Provide the (x, y) coordinate of the cell's center where the given text is located.  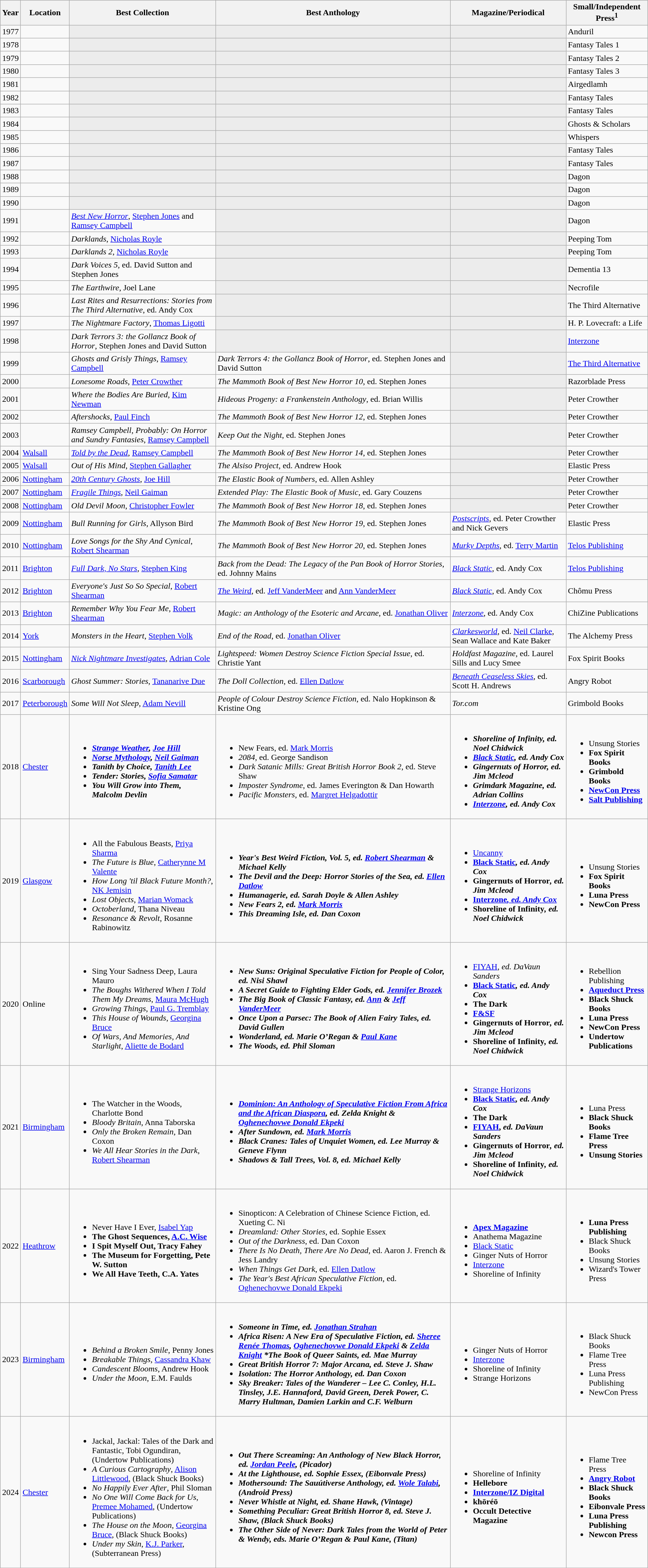
Unsung StoriesFox Spirit BooksLuna PressNewCon Press (607, 881)
Where the Bodies Are Buried, Kim Newman (143, 399)
Interzone (607, 341)
1985 (10, 137)
Darklands, Nicholas Royle (143, 238)
Holdfast Magazine, ed. Laurel Sills and Lucy Smee (508, 658)
Postscripts, ed. Peter Crowther and Nick Gevers (508, 523)
2012 (10, 590)
2020 (10, 1004)
Fantasy Tales 3 (607, 71)
Told by the Dead, Ramsey Campbell (143, 453)
Small/Independent Press1 (607, 13)
2003 (10, 435)
Some Will Not Sleep, Adam Nevill (143, 703)
2018 (10, 767)
2006 (10, 479)
1990 (10, 203)
Dementia 13 (607, 269)
2013 (10, 613)
Rebellion PublishingAqueduct PressBlack Shuck BooksLuna PressNewCon PressUndertow Publications (607, 1004)
Whispers (607, 137)
1998 (10, 341)
The Mammoth Book of Best New Horror 10, ed. Stephen Jones (333, 381)
Glasgow (45, 881)
2022 (10, 1246)
1979 (10, 58)
Ghost Summer: Stories, Tananarive Due (143, 681)
1984 (10, 124)
Clarkesworld, ed. Neil Clarke, Sean Wallace and Kate Baker (508, 636)
Full Dark, No Stars, Stephen King (143, 568)
Fox Spirit Books (607, 658)
1997 (10, 323)
Ghosts & Scholars (607, 124)
Beneath Ceaseless Skies, ed. Scott H. Andrews (508, 681)
H. P. Lovecraft: a Life (607, 323)
Flame Tree PressAngry RobotBlack Shuck BooksEibonvale PressLuna Press PublishingNewcon Press (607, 1492)
Dark Voices 5, ed. David Sutton and Stephen Jones (143, 269)
FIYAH, ed. DaVaun SandersBlack Static, ed. Andy CoxThe DarkF&SFGingernuts of Horror, ed. Jim McleodShoreline of Infinity, ed. Noel Chidwick (508, 1004)
The Mammoth Book of Best New Horror 20, ed. Stephen Jones (333, 545)
2011 (10, 568)
1986 (10, 150)
2023 (10, 1359)
Murky Depths, ed. Terry Martin (508, 545)
The Mammoth Book of Best New Horror 14, ed. Stephen Jones (333, 453)
Keep Out the Night, ed. Stephen Jones (333, 435)
Nick Nightmare Investigates, Adrian Cole (143, 658)
Unsung StoriesFox Spirit BooksGrimbold BooksNewCon PressSalt Publishing (607, 767)
The Doll Collection, ed. Ellen Datlow (333, 681)
The Mammoth Book of Best New Horror 12, ed. Stephen Jones (333, 417)
2010 (10, 545)
Airgedlamh (607, 84)
Old Devil Moon, Christopher Fowler (143, 505)
Best Collection (143, 13)
Back from the Dead: The Legacy of the Pan Book of Horror Stories, ed. Johnny Mains (333, 568)
Last Rites and Resurrections: Stories from The Third Alternative, ed. Andy Cox (143, 305)
2005 (10, 466)
Heathrow (45, 1246)
Bull Running for Girls, Allyson Bird (143, 523)
Chômu Press (607, 590)
The Elastic Book of Numbers, ed. Allen Ashley (333, 479)
Luna Press PublishingBlack Shuck BooksUnsung StoriesWizard's Tower Press (607, 1246)
The Mammoth Book of Best New Horror 18, ed. Stephen Jones (333, 505)
Extended Play: The Elastic Book of Music, ed. Gary Couzens (333, 492)
2019 (10, 881)
Monsters in the Heart, Stephen Volk (143, 636)
1994 (10, 269)
Grimbold Books (607, 703)
The Alchemy Press (607, 636)
1980 (10, 71)
2008 (10, 505)
Out of His Mind, Stephen Gallagher (143, 466)
The Alsiso Project, ed. Andrew Hook (333, 466)
1988 (10, 176)
1991 (10, 221)
Fantasy Tales 2 (607, 58)
Ghosts and Grisly Things, Ramsey Campbell (143, 363)
2009 (10, 523)
2004 (10, 453)
1981 (10, 84)
2000 (10, 381)
York (45, 636)
1989 (10, 190)
Razorblade Press (607, 381)
1993 (10, 252)
1982 (10, 98)
1999 (10, 363)
Ginger Nuts of HorrorInterzoneShoreline of InfinityStrange Horizons (508, 1359)
Location (45, 13)
ChiZine Publications (607, 613)
Angry Robot (607, 681)
Necrofile (607, 287)
The Mammoth Book of Best New Horror 19, ed. Stephen Jones (333, 523)
1992 (10, 238)
UncannyBlack Static, ed. Andy CoxGingernuts of Horror, ed. Jim McleodInterzone, ed. Andy CoxShoreline of Infinity, ed. Noel Chidwick (508, 881)
Scarborough (45, 681)
2015 (10, 658)
Lightspeed: Women Destroy Science Fiction Special Issue, ed. Christie Yant (333, 658)
2021 (10, 1127)
The Nightmare Factory, Thomas Ligotti (143, 323)
2002 (10, 417)
Black Shuck BooksFlame Tree PressLuna Press PublishingNewCon Press (607, 1359)
Best Anthology (333, 13)
2001 (10, 399)
2024 (10, 1492)
Hideous Progeny: a Frankenstein Anthology, ed. Brian Willis (333, 399)
Dark Terrors 3: the Gollancz Book of Horror, Stephen Jones and David Sutton (143, 341)
Remember Why You Fear Me, Robert Shearman (143, 613)
Dark Terrors 4: the Gollancz Book of Horror, ed. Stephen Jones and David Sutton (333, 363)
20th Century Ghosts, Joe Hill (143, 479)
Everyone's Just So So Special, Robert Shearman (143, 590)
2016 (10, 681)
1983 (10, 111)
Ramsey Campbell, Probably: On Horror and Sundry Fantasies, Ramsey Campbell (143, 435)
2017 (10, 703)
Online (45, 1004)
2007 (10, 492)
Magic: an Anthology of the Esoteric and Arcane, ed. Jonathan Oliver (333, 613)
Fragile Things, Neil Gaiman (143, 492)
The Earthwire, Joel Lane (143, 287)
Interzone, ed. Andy Cox (508, 613)
Anduril (607, 31)
1995 (10, 287)
Behind a Broken Smile, Penny JonesBreakable Things, Cassandra KhawCandescent Blooms, Andrew HookUnder the Moon, E.M. Faulds (143, 1359)
1996 (10, 305)
Shoreline of InfinityHelleboreInterzone/IZ DigitalkhōréōOccult Detective Magazine (508, 1492)
Peterborough (45, 703)
Aftershocks, Paul Finch (143, 417)
Darklands 2, Nicholas Royle (143, 252)
1978 (10, 45)
Apex MagazineAnathema MagazineBlack StaticGinger Nuts of HorrorInterzoneShoreline of Infinity (508, 1246)
1977 (10, 31)
End of the Road, ed. Jonathan Oliver (333, 636)
Fantasy Tales 1 (607, 45)
Magazine/Periodical (508, 13)
1987 (10, 163)
Love Songs for the Shy And Cynical, Robert Shearman (143, 545)
Lonesome Roads, Peter Crowther (143, 381)
The Weird, ed. Jeff VanderMeer and Ann VanderMeer (333, 590)
Luna PressBlack Shuck BooksFlame Tree PressUnsung Stories (607, 1127)
Tor.com (508, 703)
2014 (10, 636)
Best New Horror, Stephen Jones and Ramsey Campbell (143, 221)
People of Colour Destroy Science Fiction, ed. Nalo Hopkinson & Kristine Ong (333, 703)
Year (10, 13)
